Output the (X, Y) coordinate of the center of the cell containing the given text.  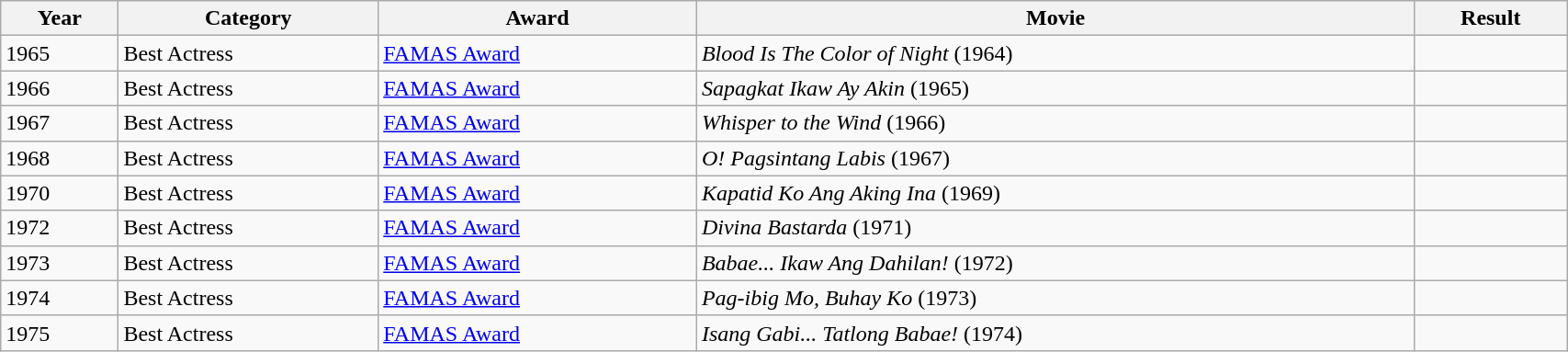
1974 (60, 298)
Year (60, 18)
Result (1491, 18)
1972 (60, 228)
Award (538, 18)
Kapatid Ko Ang Aking Ina (1969) (1055, 193)
1975 (60, 333)
Sapagkat Ikaw Ay Akin (1965) (1055, 88)
Blood Is The Color of Night (1964) (1055, 53)
Babae... Ikaw Ang Dahilan! (1972) (1055, 263)
Pag-ibig Mo, Buhay Ko (1973) (1055, 298)
Category (248, 18)
1966 (60, 88)
1968 (60, 158)
1973 (60, 263)
Movie (1055, 18)
1970 (60, 193)
1965 (60, 53)
Divina Bastarda (1971) (1055, 228)
O! Pagsintang Labis (1967) (1055, 158)
Whisper to the Wind (1966) (1055, 123)
Isang Gabi... Tatlong Babae! (1974) (1055, 333)
1967 (60, 123)
